Locate the cell with the specified text and output its (X, Y) center coordinate. 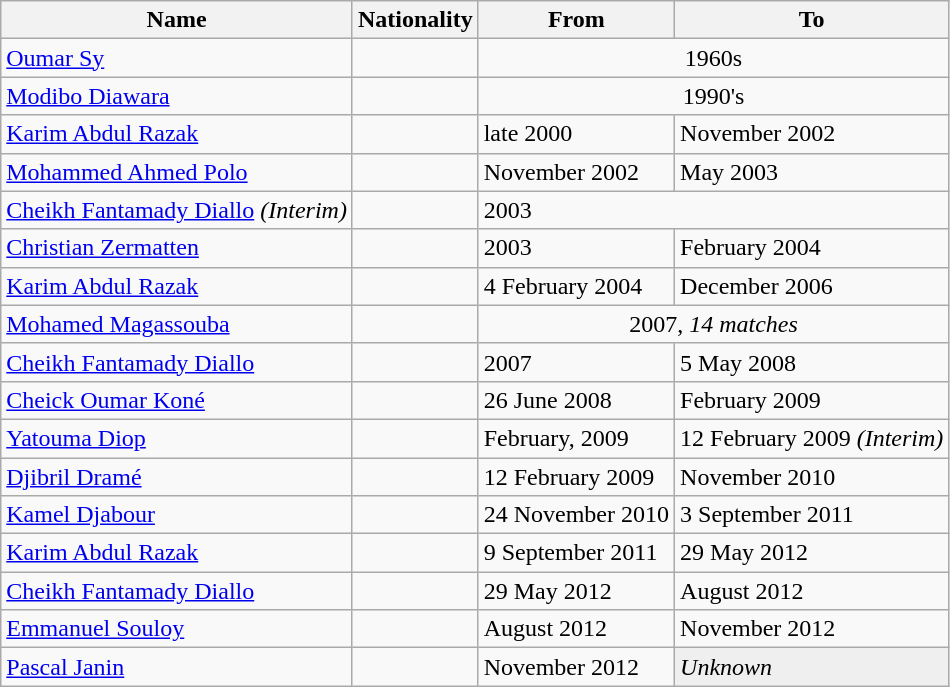
February 2009 (812, 400)
Oumar Sy (177, 58)
Yatouma Diop (177, 438)
Kamel Djabour (177, 515)
Name (177, 20)
Mohammed Ahmed Polo (177, 172)
late 2000 (576, 134)
Pascal Janin (177, 667)
Unknown (812, 667)
9 September 2011 (576, 553)
Djibril Dramé (177, 477)
12 February 2009 (576, 477)
24 November 2010 (576, 515)
February, 2009 (576, 438)
2007, 14 matches (714, 324)
Cheick Oumar Koné (177, 400)
Modibo Diawara (177, 96)
Nationality (415, 20)
December 2006 (812, 286)
5 May 2008 (812, 362)
November 2010 (812, 477)
Cheikh Fantamady Diallo (Interim) (177, 210)
2007 (576, 362)
From (576, 20)
3 September 2011 (812, 515)
12 February 2009 (Interim) (812, 438)
4 February 2004 (576, 286)
26 June 2008 (576, 400)
Christian Zermatten (177, 248)
1960s (714, 58)
To (812, 20)
1990's (714, 96)
Mohamed Magassouba (177, 324)
Emmanuel Souloy (177, 629)
February 2004 (812, 248)
May 2003 (812, 172)
